Return the (x, y) coordinate for the center point of the cell that contains the specified text.  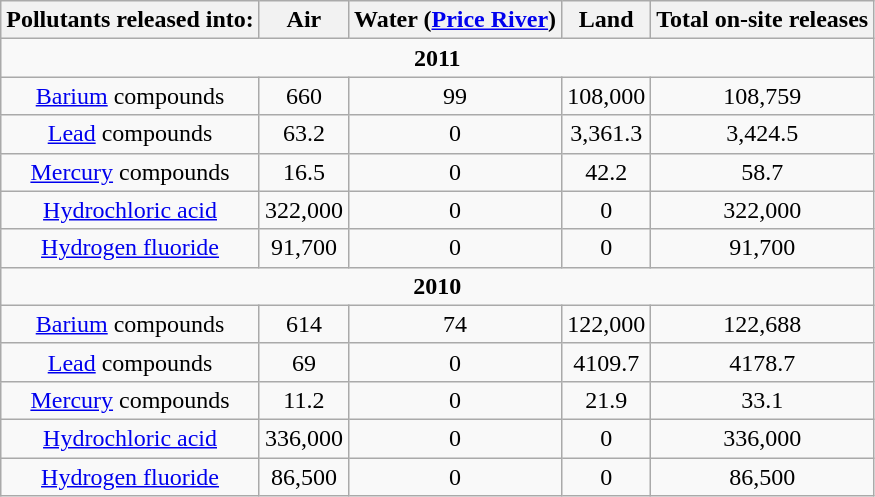
660 (304, 96)
Pollutants released into: (130, 20)
3,424.5 (762, 134)
614 (304, 324)
108,000 (606, 96)
Total on-site releases (762, 20)
Land (606, 20)
63.2 (304, 134)
4178.7 (762, 362)
Water (Price River) (454, 20)
74 (454, 324)
4109.7 (606, 362)
58.7 (762, 172)
99 (454, 96)
42.2 (606, 172)
3,361.3 (606, 134)
11.2 (304, 400)
16.5 (304, 172)
Air (304, 20)
108,759 (762, 96)
2010 (438, 286)
33.1 (762, 400)
21.9 (606, 400)
69 (304, 362)
122,688 (762, 324)
2011 (438, 58)
122,000 (606, 324)
